From the cell containing the given text, extract its center point as (X, Y) coordinate. 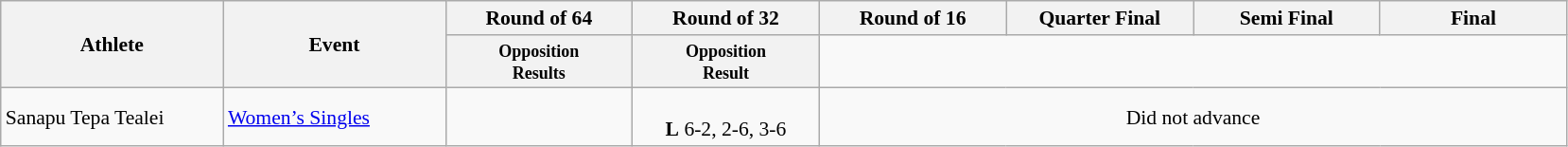
Athlete (112, 45)
Round of 32 (726, 18)
L 6-2, 2-6, 3-6 (726, 118)
Did not advance (1193, 118)
Sanapu Tepa Tealei (112, 118)
Round of 64 (539, 18)
OppositionResults (539, 62)
Quarter Final (1100, 18)
Semi Final (1287, 18)
OppositionResult (726, 62)
Women’s Singles (335, 118)
Round of 16 (913, 18)
Event (335, 45)
Final (1473, 18)
